Output the (X, Y) coordinate of the center of the cell containing the given text.  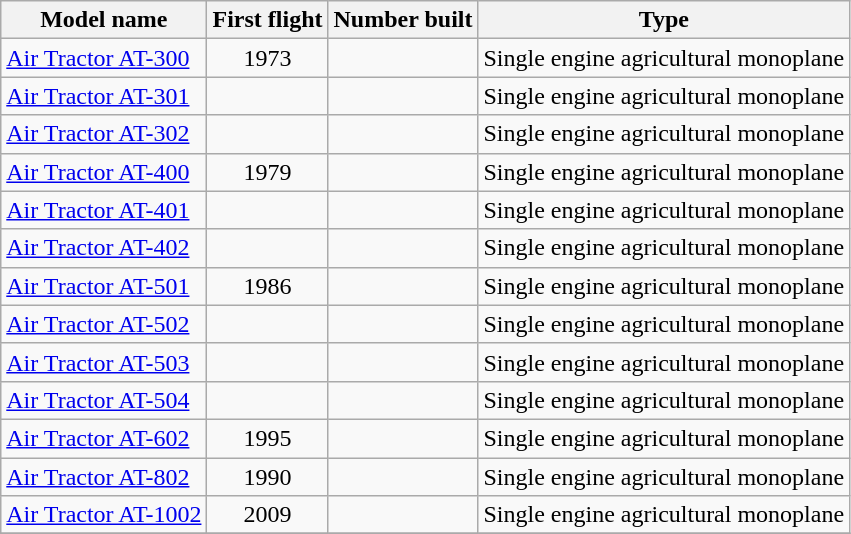
Model name (104, 20)
Type (664, 20)
Air Tractor AT-402 (104, 248)
First flight (268, 20)
Number built (403, 20)
1986 (268, 286)
Air Tractor AT-300 (104, 58)
1990 (268, 477)
2009 (268, 515)
1973 (268, 58)
1979 (268, 172)
Air Tractor AT-502 (104, 324)
Air Tractor AT-1002 (104, 515)
Air Tractor AT-602 (104, 438)
Air Tractor AT-301 (104, 96)
1995 (268, 438)
Air Tractor AT-504 (104, 400)
Air Tractor AT-503 (104, 362)
Air Tractor AT-400 (104, 172)
Air Tractor AT-401 (104, 210)
Air Tractor AT-501 (104, 286)
Air Tractor AT-802 (104, 477)
Air Tractor AT-302 (104, 134)
